Output the (x, y) coordinate of the center of the cell containing the given text.  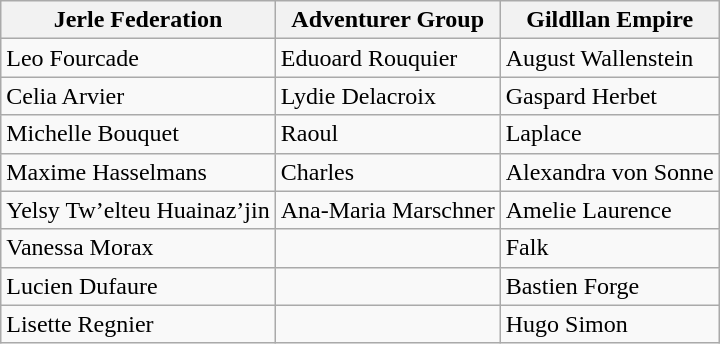
Charles (388, 172)
Amelie Laurence (610, 210)
Vanessa Morax (138, 248)
Raoul (388, 134)
Leo Fourcade (138, 58)
Yelsy Tw’elteu Huainaz’jin (138, 210)
Lucien Dufaure (138, 286)
Eduoard Rouquier (388, 58)
Gildllan Empire (610, 20)
Ana-Maria Marschner (388, 210)
Michelle Bouquet (138, 134)
Maxime Hasselmans (138, 172)
Celia Arvier (138, 96)
Jerle Federation (138, 20)
Gaspard Herbet (610, 96)
Lydie Delacroix (388, 96)
Lisette Regnier (138, 324)
Bastien Forge (610, 286)
Hugo Simon (610, 324)
Falk (610, 248)
Laplace (610, 134)
August Wallenstein (610, 58)
Alexandra von Sonne (610, 172)
Adventurer Group (388, 20)
